Extract the [x, y] coordinate from the center of the cell holding the provided text.  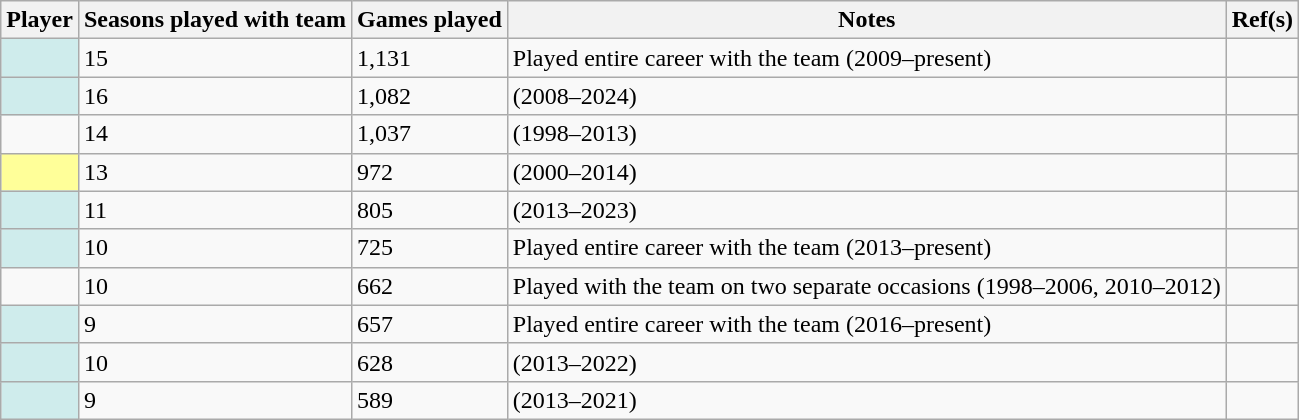
972 [430, 172]
Notes [866, 20]
Played entire career with the team (2013–present) [866, 248]
725 [430, 248]
1,131 [430, 58]
16 [214, 96]
(2000–2014) [866, 172]
Played with the team on two separate occasions (1998–2006, 2010–2012) [866, 286]
14 [214, 134]
Ref(s) [1262, 20]
15 [214, 58]
Played entire career with the team (2016–present) [866, 324]
589 [430, 400]
Played entire career with the team (2009–present) [866, 58]
Player [40, 20]
Games played [430, 20]
805 [430, 210]
657 [430, 324]
(2013–2022) [866, 362]
(2013–2023) [866, 210]
(1998–2013) [866, 134]
11 [214, 210]
662 [430, 286]
1,037 [430, 134]
628 [430, 362]
13 [214, 172]
(2008–2024) [866, 96]
(2013–2021) [866, 400]
Seasons played with team [214, 20]
1,082 [430, 96]
